Return [x, y] of the center of cell containing provided text 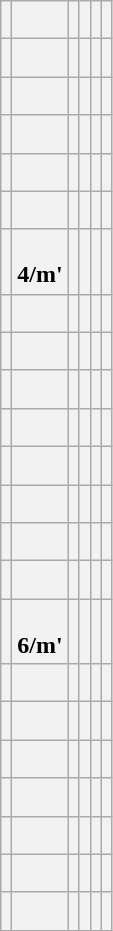
6/m' [40, 632]
4/m' [40, 262]
